From the cell containing the given text, extract its center point as [X, Y] coordinate. 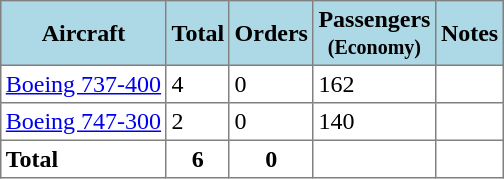
6 [198, 159]
140 [374, 122]
Boeing 747-300 [84, 122]
Passengers(Economy) [374, 33]
Notes [470, 33]
Aircraft [84, 33]
Orders [271, 33]
Boeing 737-400 [84, 84]
2 [198, 122]
4 [198, 84]
162 [374, 84]
